Identify which cell holds the provided text, then report its [X, Y] central coordinate. 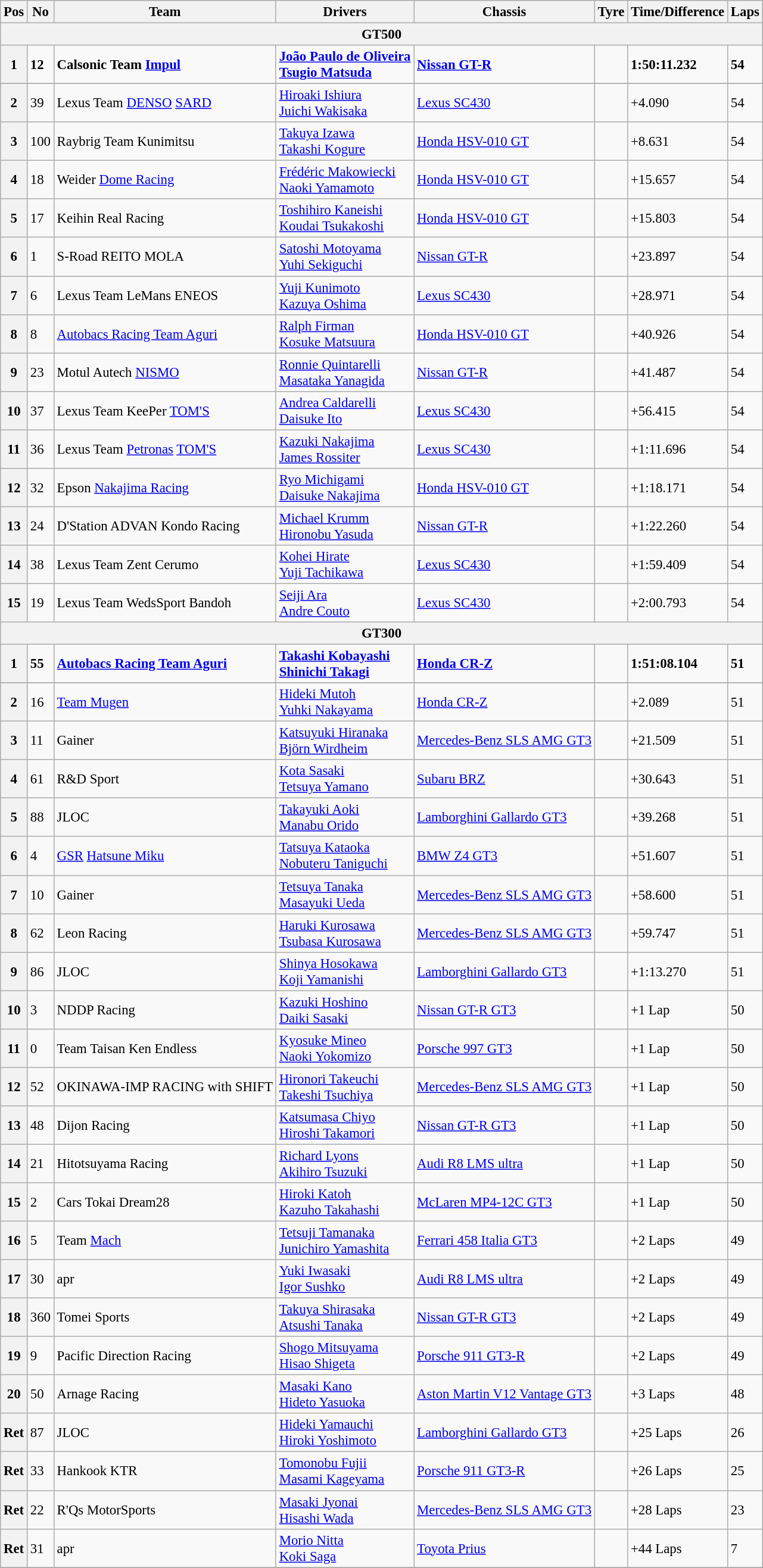
30 [41, 1279]
+15.657 [678, 180]
+1:11.696 [678, 449]
Hiroaki Ishiura Juichi Wakisaka [344, 104]
+39.268 [678, 818]
Satoshi Motoyama Yuhi Sekiguchi [344, 257]
Dijon Racing [164, 1125]
Ferrari 458 Italia GT3 [504, 1241]
NDDP Racing [164, 1010]
BMW Z4 GT3 [504, 856]
33 [41, 1472]
+59.747 [678, 933]
Kyosuke Mineo Naoki Yokomizo [344, 1049]
Tyre [611, 12]
Pacific Direction Racing [164, 1356]
Weider Dome Racing [164, 180]
26 [746, 1432]
Kazuki Nakajima James Rossiter [344, 449]
22 [41, 1510]
+44 Laps [678, 1548]
+2.089 [678, 702]
Toshihiro Kaneishi Koudai Tsukakoshi [344, 218]
Masaki Jyonai Hisashi Wada [344, 1510]
Lexus Team LeMans ENEOS [164, 295]
+26 Laps [678, 1472]
Aston Martin V12 Vantage GT3 [504, 1394]
Tetsuji Tamanaka Junichiro Yamashita [344, 1241]
39 [41, 104]
61 [41, 779]
Shinya Hosokawa Koji Yamanishi [344, 972]
Toyota Prius [504, 1548]
Arnage Racing [164, 1394]
Chassis [504, 12]
Team Mach [164, 1241]
Lexus Team Zent Cerumo [164, 564]
21 [41, 1163]
+8.631 [678, 142]
55 [41, 664]
Seiji Ara Andre Couto [344, 602]
Hironori Takeuchi Takeshi Tsuchiya [344, 1087]
+3 Laps [678, 1394]
Hideki Mutoh Yuhki Nakayama [344, 702]
37 [41, 411]
+2:00.793 [678, 602]
31 [41, 1548]
87 [41, 1432]
+4.090 [678, 104]
Shogo Mitsuyama Hisao Shigeta [344, 1356]
+56.415 [678, 411]
+58.600 [678, 894]
Hiroki Katoh Kazuho Takahashi [344, 1202]
Team Mugen [164, 702]
Calsonic Team Impul [164, 64]
Takayuki Aoki Manabu Orido [344, 818]
Masaki Kano Hideto Yasuoka [344, 1394]
+51.607 [678, 856]
Richard Lyons Akihiro Tsuzuki [344, 1163]
GT500 [382, 35]
Kota Sasaki Tetsuya Yamano [344, 779]
Epson Nakajima Racing [164, 488]
+1:18.171 [678, 488]
62 [41, 933]
20 [14, 1394]
Morio Nitta Koki Saga [344, 1548]
Hankook KTR [164, 1472]
Ralph Firman Kosuke Matsuura [344, 333]
Takashi Kobayashi Shinichi Takagi [344, 664]
Motul Autech NISMO [164, 373]
25 [746, 1472]
R&D Sport [164, 779]
Kohei Hirate Yuji Tachikawa [344, 564]
Time/Difference [678, 12]
+1:59.409 [678, 564]
+30.643 [678, 779]
Kazuki Hoshino Daiki Sasaki [344, 1010]
Lexus Team Petronas TOM'S [164, 449]
Keihin Real Racing [164, 218]
Tetsuya Tanaka Masayuki Ueda [344, 894]
+1:22.260 [678, 526]
GT300 [382, 633]
Lexus Team WedsSport Bandoh [164, 602]
+28.971 [678, 295]
Team [164, 12]
+1:13.270 [678, 972]
Tomonobu Fujii Masami Kageyama [344, 1472]
+28 Laps [678, 1510]
Ryo Michigami Daisuke Nakajima [344, 488]
52 [41, 1087]
36 [41, 449]
No [41, 12]
D'Station ADVAN Kondo Racing [164, 526]
Lexus Team KeePer TOM'S [164, 411]
88 [41, 818]
Takuya Shirasaka Atsushi Tanaka [344, 1318]
Yuki Iwasaki Igor Sushko [344, 1279]
+23.897 [678, 257]
1:51:08.104 [678, 664]
Andrea Caldarelli Daisuke Ito [344, 411]
Raybrig Team Kunimitsu [164, 142]
Hideki Yamauchi Hiroki Yoshimoto [344, 1432]
Drivers [344, 12]
+41.487 [678, 373]
Yuji Kunimoto Kazuya Oshima [344, 295]
Team Taisan Ken Endless [164, 1049]
38 [41, 564]
Katsumasa Chiyo Hiroshi Takamori [344, 1125]
Pos [14, 12]
+15.803 [678, 218]
Hitotsuyama Racing [164, 1163]
Porsche 997 GT3 [504, 1049]
86 [41, 972]
+25 Laps [678, 1432]
R'Qs MotorSports [164, 1510]
24 [41, 526]
João Paulo de Oliveira Tsugio Matsuda [344, 64]
1:50:11.232 [678, 64]
32 [41, 488]
0 [41, 1049]
Michael Krumm Hironobu Yasuda [344, 526]
Subaru BRZ [504, 779]
Frédéric Makowiecki Naoki Yamamoto [344, 180]
Tomei Sports [164, 1318]
McLaren MP4-12C GT3 [504, 1202]
Leon Racing [164, 933]
S-Road REITO MOLA [164, 257]
Lexus Team DENSO SARD [164, 104]
+40.926 [678, 333]
Laps [746, 12]
OKINAWA-IMP RACING with SHIFT [164, 1087]
360 [41, 1318]
100 [41, 142]
Haruki Kurosawa Tsubasa Kurosawa [344, 933]
Cars Tokai Dream28 [164, 1202]
Katsuyuki Hiranaka Björn Wirdheim [344, 741]
Ronnie Quintarelli Masataka Yanagida [344, 373]
Takuya Izawa Takashi Kogure [344, 142]
GSR Hatsune Miku [164, 856]
Tatsuya Kataoka Nobuteru Taniguchi [344, 856]
+21.509 [678, 741]
